Provide the [x, y] coordinate of the cell's center where the given text is located.  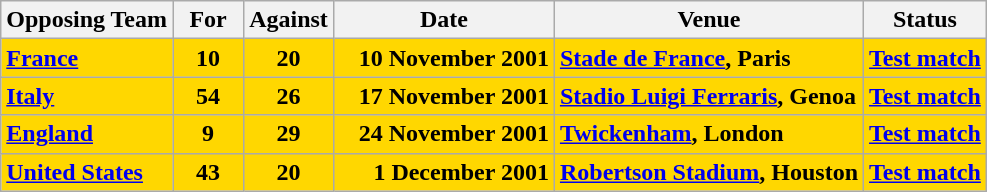
For [208, 20]
Opposing Team [87, 20]
France [87, 58]
Date [444, 20]
Venue [708, 20]
Robertson Stadium, Houston [708, 172]
Stade de France, Paris [708, 58]
29 [289, 134]
54 [208, 96]
10 [208, 58]
Twickenham, London [708, 134]
17 November 2001 [444, 96]
26 [289, 96]
10 November 2001 [444, 58]
Status [926, 20]
Stadio Luigi Ferraris, Genoa [708, 96]
1 December 2001 [444, 172]
9 [208, 134]
England [87, 134]
United States [87, 172]
Against [289, 20]
43 [208, 172]
Italy [87, 96]
24 November 2001 [444, 134]
